Determine the (x, y) coordinate at the center of the cell enclosing the given text.  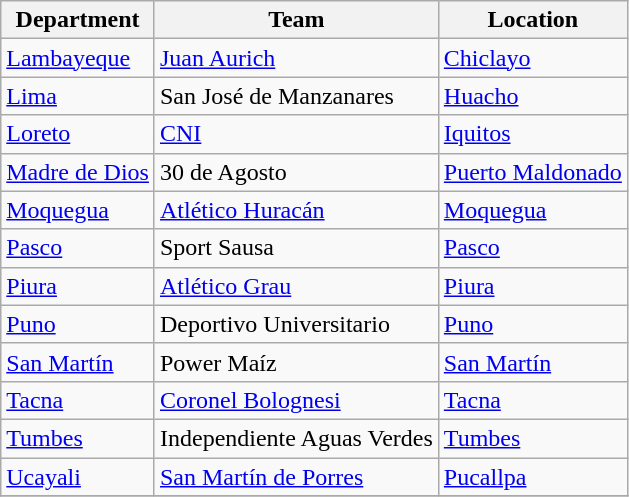
Chiclayo (532, 58)
Loreto (78, 134)
Department (78, 20)
Pucallpa (532, 477)
CNI (296, 134)
Lambayeque (78, 58)
Iquitos (532, 134)
San José de Manzanares (296, 96)
Madre de Dios (78, 172)
Juan Aurich (296, 58)
Power Maíz (296, 362)
Lima (78, 96)
Huacho (532, 96)
Atlético Huracán (296, 210)
Coronel Bolognesi (296, 400)
Deportivo Universitario (296, 324)
Puerto Maldonado (532, 172)
Ucayali (78, 477)
Atlético Grau (296, 286)
Location (532, 20)
San Martín de Porres (296, 477)
Independiente Aguas Verdes (296, 438)
Sport Sausa (296, 248)
Team (296, 20)
30 de Agosto (296, 172)
